Pinpoint the cell where the given text exists, returning its (X, Y) midpoint coordinate. 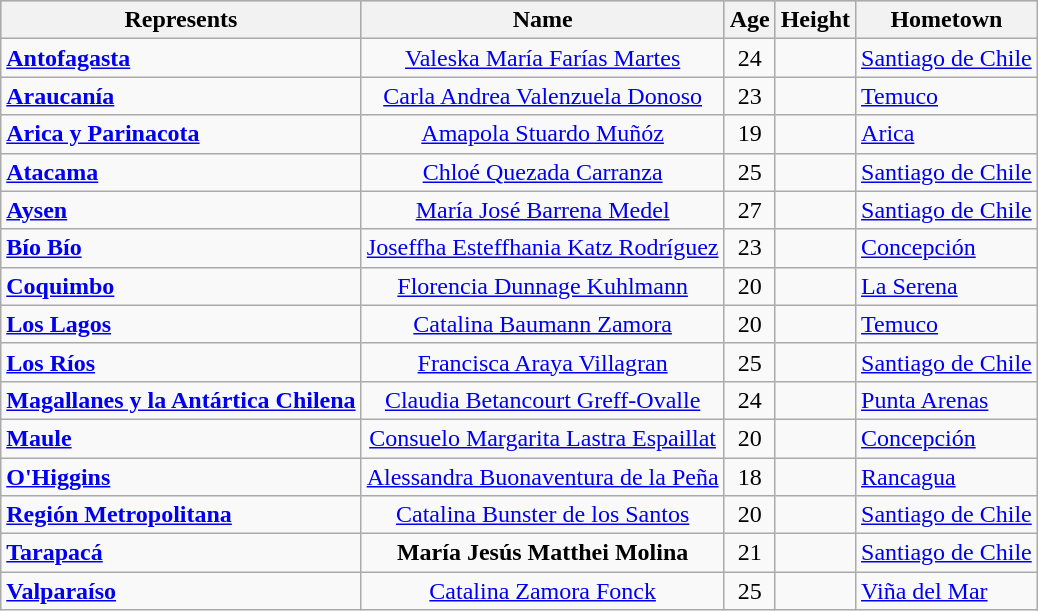
Height (815, 20)
Atacama (181, 172)
Coquimbo (181, 286)
Viña del Mar (947, 591)
Francisca Araya Villagran (542, 362)
Arica y Parinacota (181, 134)
Joseffha Esteffhania Katz Rodríguez (542, 248)
O'Higgins (181, 477)
La Serena (947, 286)
Región Metropolitana (181, 515)
Arica (947, 134)
Punta Arenas (947, 400)
Aysen (181, 210)
Carla Andrea Valenzuela Donoso (542, 96)
Los Ríos (181, 362)
Consuelo Margarita Lastra Espaillat (542, 438)
Araucanía (181, 96)
Chloé Quezada Carranza (542, 172)
Catalina Zamora Fonck (542, 591)
Valparaíso (181, 591)
18 (750, 477)
Los Lagos (181, 324)
27 (750, 210)
21 (750, 553)
Alessandra Buonaventura de la Peña (542, 477)
Claudia Betancourt Greff-Ovalle (542, 400)
Magallanes y la Antártica Chilena (181, 400)
Amapola Stuardo Muñóz (542, 134)
Represents (181, 20)
María José Barrena Medel (542, 210)
Valeska María Farías Martes (542, 58)
19 (750, 134)
Age (750, 20)
Name (542, 20)
Florencia Dunnage Kuhlmann (542, 286)
Catalina Bunster de los Santos (542, 515)
María Jesús Matthei Molina (542, 553)
Bío Bío (181, 248)
Rancagua (947, 477)
Maule (181, 438)
Catalina Baumann Zamora (542, 324)
Antofagasta (181, 58)
Hometown (947, 20)
Tarapacá (181, 553)
